Output the [X, Y] coordinate of the center of the cell containing the given text.  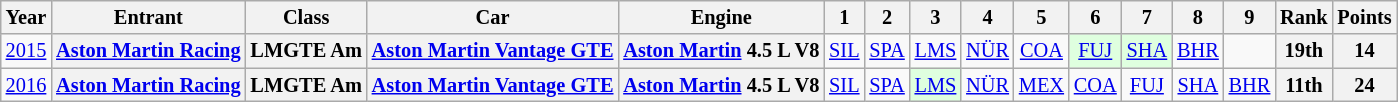
MEX [1042, 85]
Rank [1304, 17]
11th [1304, 85]
3 [936, 17]
Class [306, 17]
6 [1096, 17]
Car [493, 17]
4 [988, 17]
Entrant [148, 17]
5 [1042, 17]
8 [1198, 17]
Points [1365, 17]
Engine [721, 17]
2015 [26, 51]
Year [26, 17]
7 [1147, 17]
1 [844, 17]
2 [886, 17]
14 [1365, 51]
24 [1365, 85]
9 [1250, 17]
2016 [26, 85]
19th [1304, 51]
